Scan for the cell matching the given text and deliver its [X, Y] coordinate at center. 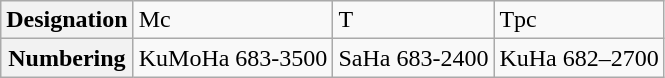
Numbering [67, 58]
KuMoHa 683-3500 [233, 58]
SaHa 683-2400 [414, 58]
Designation [67, 20]
KuHa 682–2700 [579, 58]
T [414, 20]
Mc [233, 20]
Tpc [579, 20]
